Scan for the cell matching the given text and deliver its [x, y] coordinate at center. 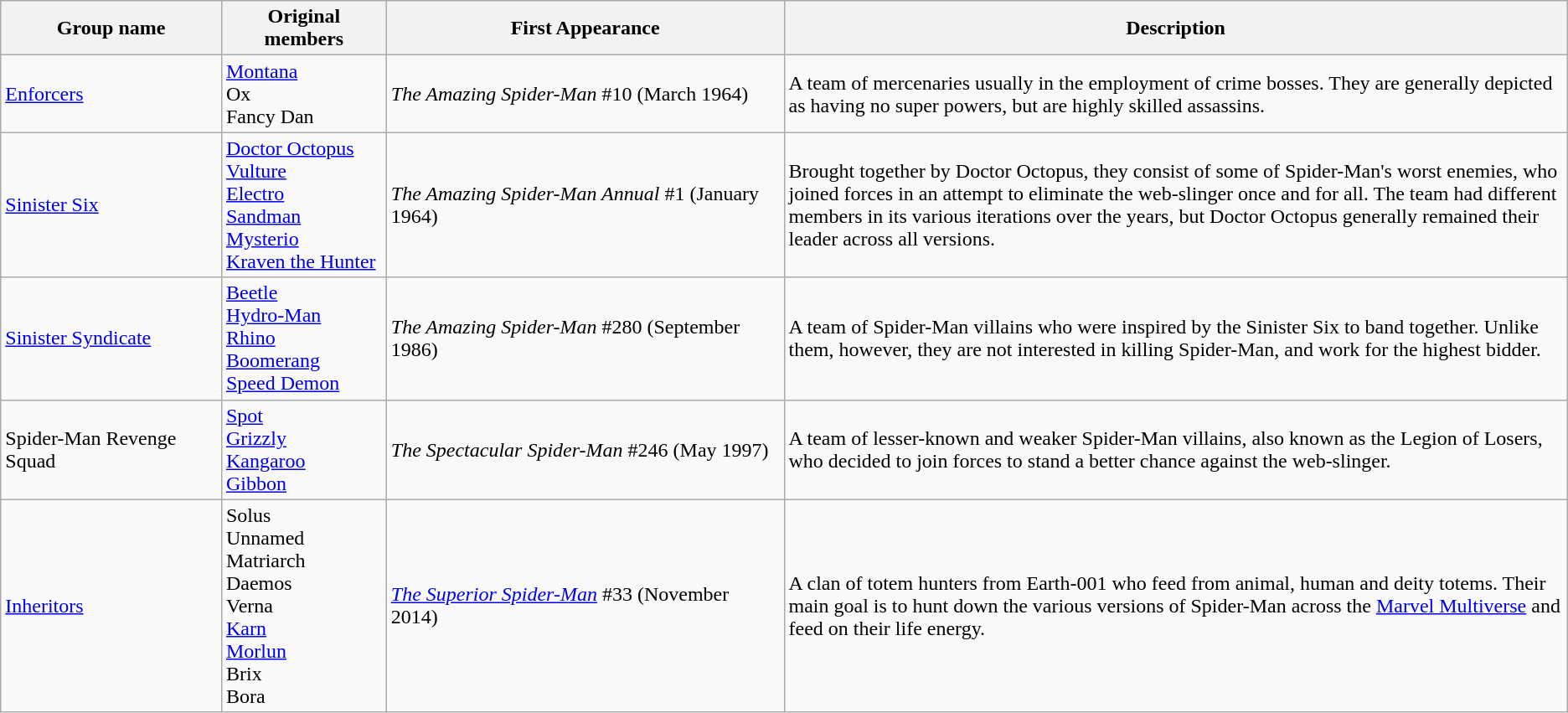
Enforcers [111, 94]
The Amazing Spider-Man #10 (March 1964) [585, 94]
First Appearance [585, 28]
SolusUnnamed MatriarchDaemosVernaKarnMorlunBrixBora [303, 606]
SpotGrizzlyKangarooGibbon [303, 449]
The Superior Spider-Man #33 (November 2014) [585, 606]
The Amazing Spider-Man Annual #1 (January 1964) [585, 204]
MontanaOxFancy Dan [303, 94]
BeetleHydro-ManRhinoBoomerangSpeed Demon [303, 338]
Sinister Six [111, 204]
Group name [111, 28]
Doctor OctopusVultureElectroSandmanMysterioKraven the Hunter [303, 204]
Inheritors [111, 606]
Spider-Man Revenge Squad [111, 449]
Sinister Syndicate [111, 338]
The Spectacular Spider-Man #246 (May 1997) [585, 449]
Original members [303, 28]
Description [1176, 28]
The Amazing Spider-Man #280 (September 1986) [585, 338]
